Provide the (X, Y) coordinate of the cell's center where the given text is located.  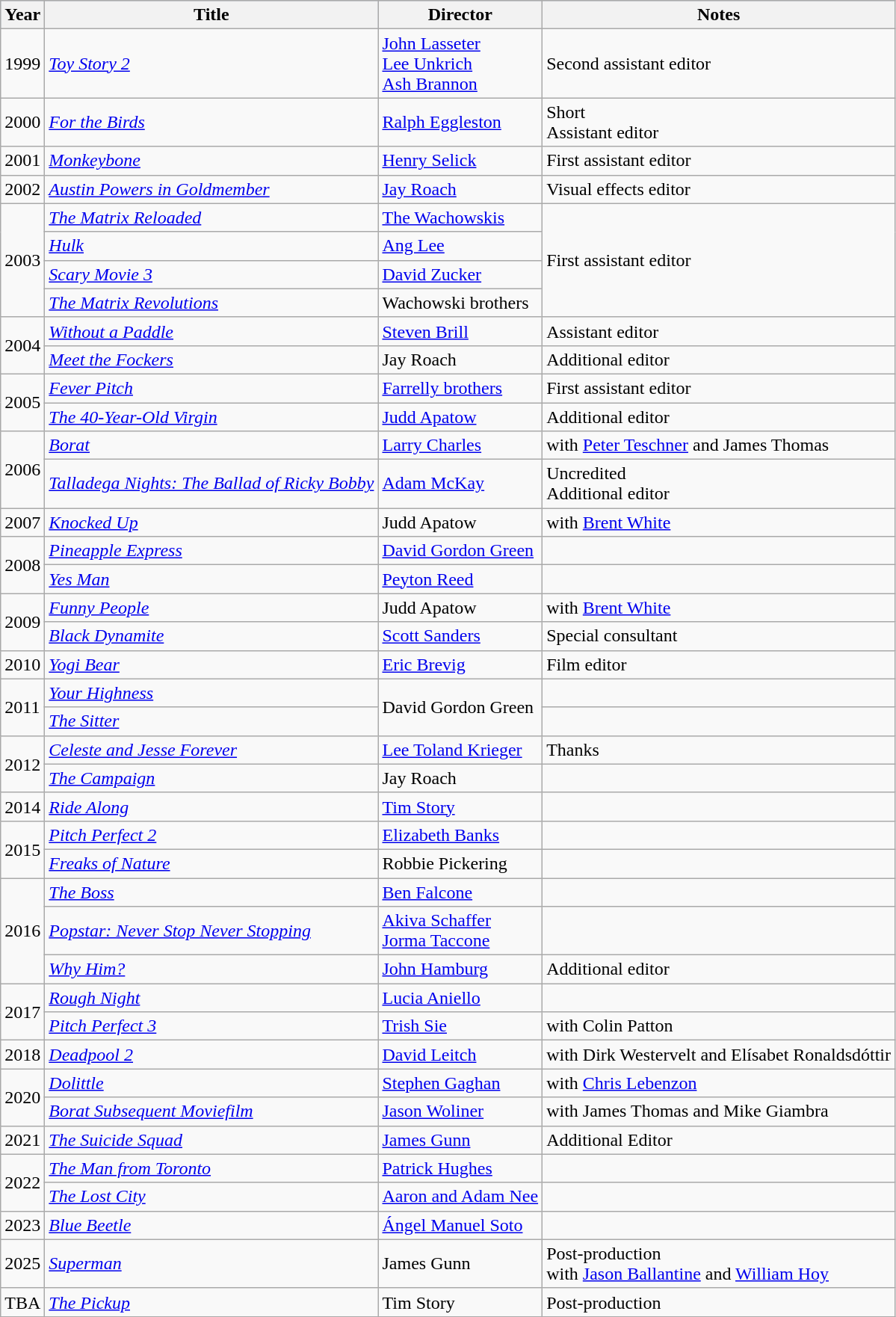
David Zucker (460, 274)
Pitch Perfect 3 (211, 1026)
Rough Night (211, 998)
Peyton Reed (460, 579)
Notes (719, 15)
Monkeybone (211, 161)
Special consultant (719, 636)
Stephen Gaghan (460, 1083)
The Sitter (211, 721)
The Pickup (211, 1302)
TBA (22, 1302)
2006 (22, 469)
2011 (22, 707)
Popstar: Never Stop Never Stopping (211, 931)
For the Birds (211, 123)
2025 (22, 1263)
Akiva SchafferJorma Taccone (460, 931)
Toy Story 2 (211, 64)
The Matrix Reloaded (211, 218)
John Hamburg (460, 969)
Ralph Eggleston (460, 123)
The Wachowskis (460, 218)
Yogi Bear (211, 664)
2010 (22, 664)
Assistant editor (719, 331)
Lee Toland Krieger (460, 750)
Borat (211, 445)
Fever Pitch (211, 388)
2020 (22, 1097)
Elizabeth Banks (460, 835)
2016 (22, 930)
Superman (211, 1263)
Why Him? (211, 969)
Patrick Hughes (460, 1168)
Year (22, 15)
The Suicide Squad (211, 1140)
2014 (22, 806)
The Lost City (211, 1197)
The Matrix Revolutions (211, 303)
with James Thomas and Mike Giambra (719, 1111)
Ride Along (211, 806)
Henry Selick (460, 161)
2017 (22, 1012)
Talladega Nights: The Ballad of Ricky Bobby (211, 484)
Lucia Aniello (460, 998)
Post-productionwith Jason Ballantine and William Hoy (719, 1263)
Scary Movie 3 (211, 274)
Post-production (719, 1302)
Thanks (719, 750)
ShortAssistant editor (719, 123)
Ang Lee (460, 246)
2022 (22, 1182)
Hulk (211, 246)
Yes Man (211, 579)
2021 (22, 1140)
2000 (22, 123)
Additional Editor (719, 1140)
Visual effects editor (719, 189)
2005 (22, 402)
Steven Brill (460, 331)
with Dirk Westervelt and Elísabet Ronaldsdóttir (719, 1055)
Scott Sanders (460, 636)
Larry Charles (460, 445)
The Campaign (211, 778)
Ben Falcone (460, 892)
2004 (22, 345)
Without a Paddle (211, 331)
with Peter Teschner and James Thomas (719, 445)
Pineapple Express (211, 551)
Title (211, 15)
Eric Brevig (460, 664)
Meet the Fockers (211, 360)
Funny People (211, 608)
Freaks of Nature (211, 863)
John LasseterLee UnkrichAsh Brannon (460, 64)
Director (460, 15)
The 40-Year-Old Virgin (211, 416)
Austin Powers in Goldmember (211, 189)
Trish Sie (460, 1026)
Celeste and Jesse Forever (211, 750)
Farrelly brothers (460, 388)
Knocked Up (211, 522)
Black Dynamite (211, 636)
2009 (22, 622)
Adam McKay (460, 484)
2018 (22, 1055)
2003 (22, 260)
UncreditedAdditional editor (719, 484)
2001 (22, 161)
The Boss (211, 892)
Jason Woliner (460, 1111)
Film editor (719, 664)
2007 (22, 522)
Robbie Pickering (460, 863)
Aaron and Adam Nee (460, 1197)
Borat Subsequent Moviefilm (211, 1111)
Pitch Perfect 2 (211, 835)
Second assistant editor (719, 64)
2002 (22, 189)
David Leitch (460, 1055)
Blue Beetle (211, 1225)
2023 (22, 1225)
The Man from Toronto (211, 1168)
Ángel Manuel Soto (460, 1225)
1999 (22, 64)
2008 (22, 565)
Deadpool 2 (211, 1055)
with Colin Patton (719, 1026)
with Chris Lebenzon (719, 1083)
2012 (22, 764)
Wachowski brothers (460, 303)
2015 (22, 849)
Your Highness (211, 693)
Dolittle (211, 1083)
